Extract the (x, y) coordinate from the center of the cell holding the provided text.  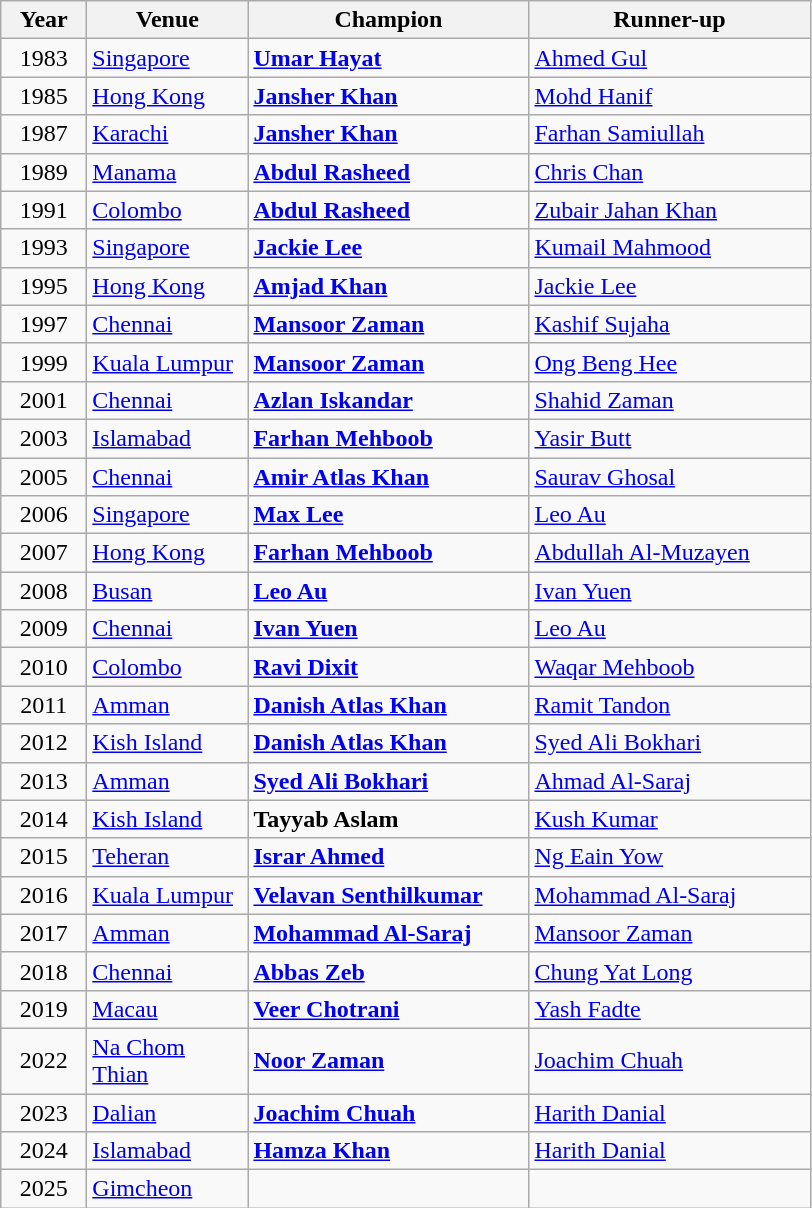
Zubair Jahan Khan (670, 210)
Chris Chan (670, 172)
Abdullah Al-Muzayen (670, 553)
2010 (44, 667)
Dalian (168, 1113)
Busan (168, 591)
Yasir Butt (670, 438)
2016 (44, 895)
Year (44, 20)
Velavan Senthilkumar (388, 895)
1997 (44, 324)
Chung Yat Long (670, 971)
2011 (44, 705)
Kush Kumar (670, 819)
2014 (44, 819)
Ahmed Gul (670, 58)
Ramit Tandon (670, 705)
Gimcheon (168, 1189)
2001 (44, 400)
Farhan Samiullah (670, 134)
Yash Fadte (670, 1009)
Karachi (168, 134)
2012 (44, 743)
Abbas Zeb (388, 971)
2018 (44, 971)
2023 (44, 1113)
Champion (388, 20)
Ahmad Al-Saraj (670, 781)
1985 (44, 96)
2025 (44, 1189)
1989 (44, 172)
Waqar Mehboob (670, 667)
2022 (44, 1060)
Teheran (168, 857)
1991 (44, 210)
Ravi Dixit (388, 667)
Ong Beng Hee (670, 362)
1999 (44, 362)
Veer Chotrani (388, 1009)
Hamza Khan (388, 1151)
Amir Atlas Khan (388, 477)
Umar Hayat (388, 58)
2013 (44, 781)
2024 (44, 1151)
1995 (44, 286)
2005 (44, 477)
2019 (44, 1009)
Max Lee (388, 515)
1987 (44, 134)
Mohd Hanif (670, 96)
2017 (44, 933)
Ng Eain Yow (670, 857)
Runner-up (670, 20)
Tayyab Aslam (388, 819)
1983 (44, 58)
Israr Ahmed (388, 857)
2009 (44, 629)
Manama (168, 172)
2003 (44, 438)
Amjad Khan (388, 286)
Azlan Iskandar (388, 400)
Noor Zaman (388, 1060)
Kumail Mahmood (670, 248)
Shahid Zaman (670, 400)
2008 (44, 591)
Kashif Sujaha (670, 324)
2015 (44, 857)
1993 (44, 248)
Na Chom Thian (168, 1060)
Saurav Ghosal (670, 477)
Macau (168, 1009)
2007 (44, 553)
Venue (168, 20)
2006 (44, 515)
